For the text-containing cell, return its midpoint in [x, y] coordinate format. 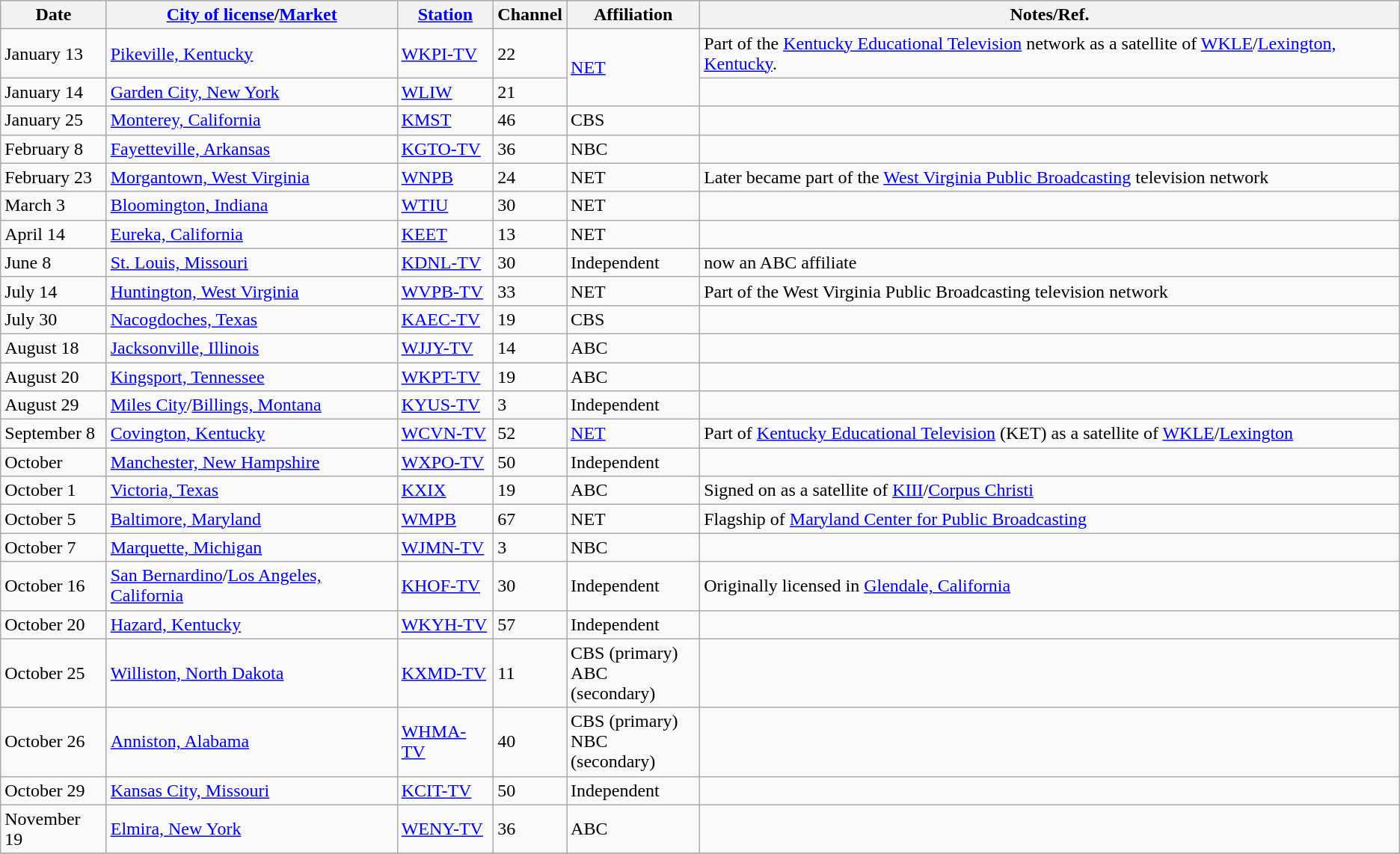
January 25 [54, 120]
KCIT-TV [446, 790]
11 [530, 673]
October 26 [54, 742]
WHMA-TV [446, 742]
Part of Kentucky Educational Television (KET) as a satellite of WKLE/Lexington [1050, 434]
13 [530, 234]
Channel [530, 15]
WTIU [446, 206]
Baltimore, Maryland [251, 519]
Originally licensed in Glendale, California [1050, 586]
KHOF-TV [446, 586]
Victoria, Texas [251, 491]
October 25 [54, 673]
14 [530, 348]
October 7 [54, 547]
WNPB [446, 177]
August 20 [54, 376]
Station [446, 15]
KEET [446, 234]
August 29 [54, 405]
Date [54, 15]
Anniston, Alabama [251, 742]
October 1 [54, 491]
January 14 [54, 92]
Garden City, New York [251, 92]
33 [530, 291]
WKPT-TV [446, 376]
Covington, Kentucky [251, 434]
Affiliation [633, 15]
October 29 [54, 790]
Eureka, California [251, 234]
Pikeville, Kentucky [251, 54]
WVPB-TV [446, 291]
Williston, North Dakota [251, 673]
KXMD-TV [446, 673]
24 [530, 177]
Manchester, New Hampshire [251, 462]
July 14 [54, 291]
CBS (primary) ABC (secondary) [633, 673]
Nacogdoches, Texas [251, 319]
June 8 [54, 262]
WENY-TV [446, 829]
Miles City/Billings, Montana [251, 405]
WJMN-TV [446, 547]
CBS (primary) NBC (secondary) [633, 742]
Huntington, West Virginia [251, 291]
Hazard, Kentucky [251, 624]
Later became part of the West Virginia Public Broadcasting television network [1050, 177]
Part of the West Virginia Public Broadcasting television network [1050, 291]
Signed on as a satellite of KIII/Corpus Christi [1050, 491]
KGTO-TV [446, 149]
Kansas City, Missouri [251, 790]
46 [530, 120]
San Bernardino/Los Angeles, California [251, 586]
Monterey, California [251, 120]
Part of the Kentucky Educational Television network as a satellite of WKLE/Lexington, Kentucky. [1050, 54]
67 [530, 519]
WLIW [446, 92]
WCVN-TV [446, 434]
WMPB [446, 519]
January 13 [54, 54]
WKPI-TV [446, 54]
Morgantown, West Virginia [251, 177]
Marquette, Michigan [251, 547]
Kingsport, Tennessee [251, 376]
November 19 [54, 829]
St. Louis, Missouri [251, 262]
KXIX [446, 491]
Flagship of Maryland Center for Public Broadcasting [1050, 519]
October [54, 462]
Notes/Ref. [1050, 15]
October 5 [54, 519]
Jacksonville, Illinois [251, 348]
57 [530, 624]
March 3 [54, 206]
Bloomington, Indiana [251, 206]
City of license/Market [251, 15]
22 [530, 54]
October 16 [54, 586]
February 23 [54, 177]
WJJY-TV [446, 348]
April 14 [54, 234]
July 30 [54, 319]
KDNL-TV [446, 262]
KMST [446, 120]
October 20 [54, 624]
KAEC-TV [446, 319]
February 8 [54, 149]
52 [530, 434]
WKYH-TV [446, 624]
Fayetteville, Arkansas [251, 149]
WXPO-TV [446, 462]
August 18 [54, 348]
40 [530, 742]
KYUS-TV [446, 405]
Elmira, New York [251, 829]
September 8 [54, 434]
21 [530, 92]
now an ABC affiliate [1050, 262]
